Identify which cell holds the provided text, then report its (X, Y) central coordinate. 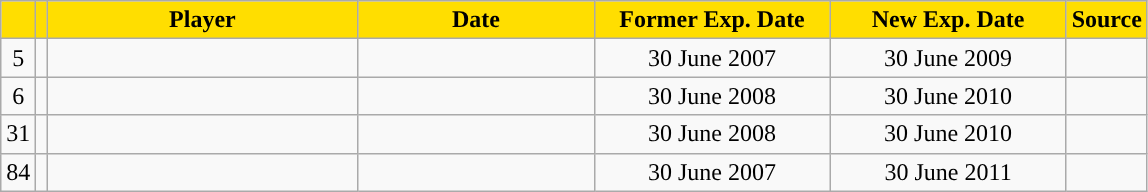
84 (18, 172)
6 (18, 96)
30 June 2009 (948, 58)
New Exp. Date (948, 20)
Source (1106, 20)
Former Exp. Date (712, 20)
31 (18, 134)
Player (202, 20)
5 (18, 58)
Date (476, 20)
30 June 2011 (948, 172)
